Return [x, y] of the center of cell containing provided text 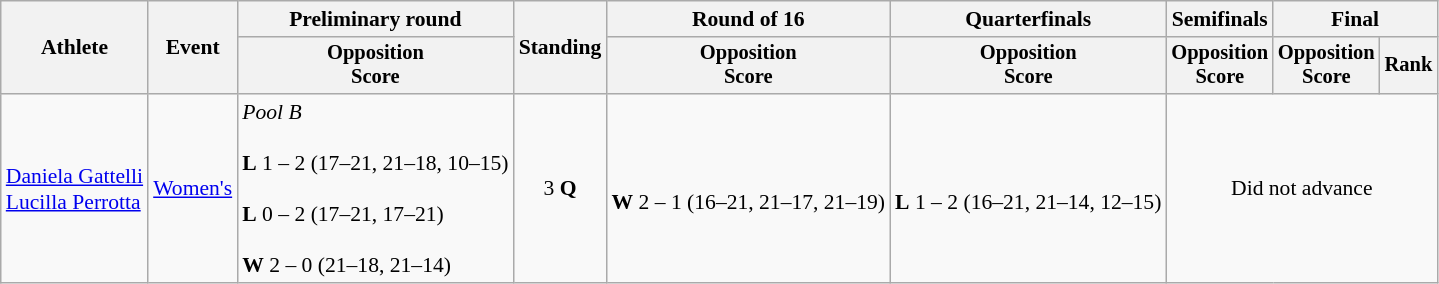
L 1 – 2 (16–21, 21–14, 12–15) [1028, 188]
W 2 – 1 (16–21, 21–17, 21–19) [748, 188]
Athlete [74, 48]
Preliminary round [375, 19]
Pool BL 1 – 2 (17–21, 21–18, 10–15)L 0 – 2 (17–21, 17–21)W 2 – 0 (21–18, 21–14) [375, 188]
Rank [1409, 66]
Women's [192, 188]
Round of 16 [748, 19]
Did not advance [1302, 188]
Quarterfinals [1028, 19]
Semifinals [1220, 19]
Event [192, 48]
Daniela GattelliLucilla Perrotta [74, 188]
3 Q [560, 188]
Standing [560, 48]
Final [1355, 19]
